Find where the given text appears and provide that cell's center as (X, Y) coordinate. 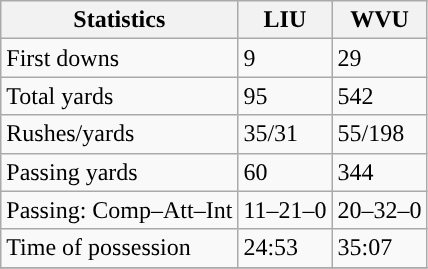
55/198 (380, 134)
Rushes/yards (120, 134)
35:07 (380, 248)
LIU (285, 20)
344 (380, 172)
Statistics (120, 20)
20–32–0 (380, 210)
29 (380, 58)
35/31 (285, 134)
Total yards (120, 96)
60 (285, 172)
542 (380, 96)
Time of possession (120, 248)
First downs (120, 58)
95 (285, 96)
Passing: Comp–Att–Int (120, 210)
11–21–0 (285, 210)
9 (285, 58)
24:53 (285, 248)
Passing yards (120, 172)
WVU (380, 20)
